Locate the cell with the specified text and output its [X, Y] center coordinate. 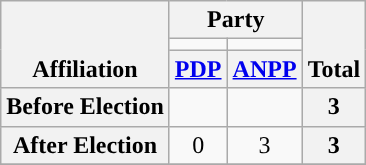
Total [334, 44]
0 [198, 145]
Party [236, 20]
Affiliation [86, 44]
After Election [86, 145]
Before Election [86, 107]
ANPP [264, 69]
PDP [198, 69]
